Capture the cell that displays the provided text and extract its (X, Y) central coordinate. 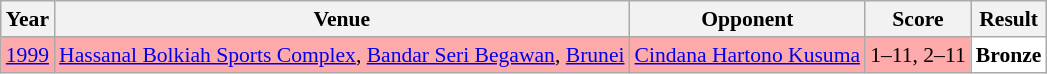
Venue (342, 19)
Result (1009, 19)
Year (28, 19)
Hassanal Bolkiah Sports Complex, Bandar Seri Begawan, Brunei (342, 55)
1–11, 2–11 (918, 55)
Opponent (748, 19)
Cindana Hartono Kusuma (748, 55)
Score (918, 19)
Bronze (1009, 55)
1999 (28, 55)
